Pinpoint the cell where the given text exists, returning its [x, y] midpoint coordinate. 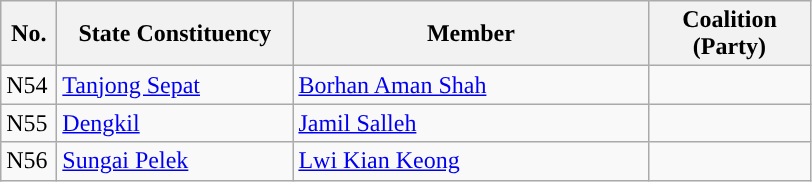
Coalition (Party) [730, 34]
Sungai Pelek [175, 161]
Member [471, 34]
Dengkil [175, 123]
Tanjong Sepat [175, 85]
No. [29, 34]
N55 [29, 123]
Jamil Salleh [471, 123]
N56 [29, 161]
Lwi Kian Keong [471, 161]
State Constituency [175, 34]
N54 [29, 85]
Borhan Aman Shah [471, 85]
